For the text-containing cell, return its midpoint in [x, y] coordinate format. 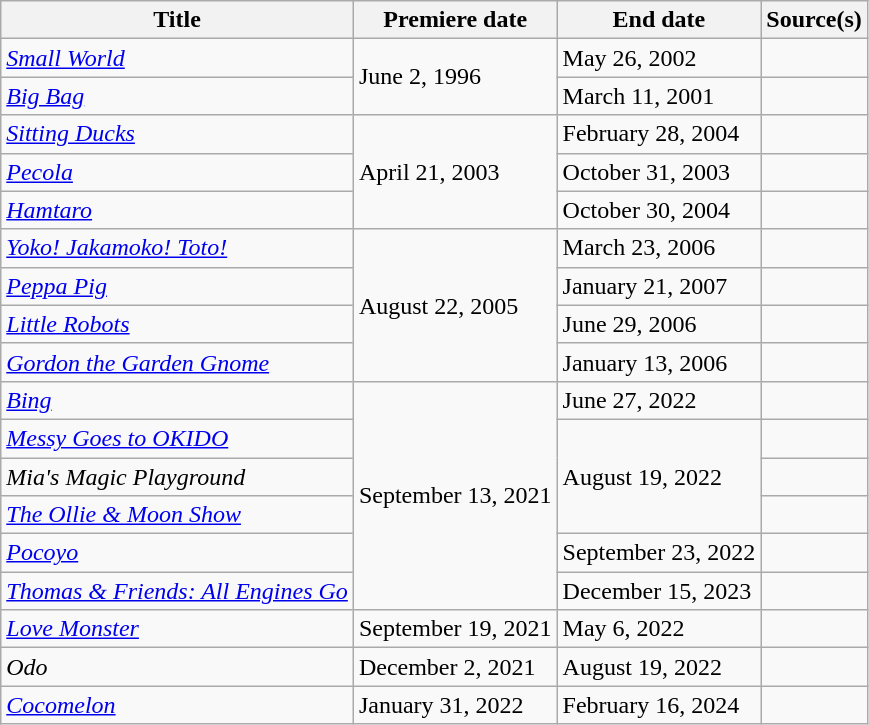
September 13, 2021 [455, 495]
January 13, 2006 [659, 362]
Mia's Magic Playground [178, 477]
Little Robots [178, 324]
Cocomelon [178, 705]
Pocoyo [178, 553]
September 19, 2021 [455, 629]
March 23, 2006 [659, 248]
Pecola [178, 172]
Premiere date [455, 20]
End date [659, 20]
Odo [178, 667]
June 27, 2022 [659, 400]
May 26, 2002 [659, 58]
September 23, 2022 [659, 553]
February 28, 2004 [659, 134]
The Ollie & Moon Show [178, 515]
October 31, 2003 [659, 172]
Title [178, 20]
Small World [178, 58]
June 2, 1996 [455, 77]
Bing [178, 400]
Sitting Ducks [178, 134]
January 21, 2007 [659, 286]
August 22, 2005 [455, 305]
May 6, 2022 [659, 629]
Source(s) [814, 20]
December 15, 2023 [659, 591]
Messy Goes to OKIDO [178, 438]
December 2, 2021 [455, 667]
Hamtaro [178, 210]
Thomas & Friends: All Engines Go [178, 591]
Gordon the Garden Gnome [178, 362]
June 29, 2006 [659, 324]
Peppa Pig [178, 286]
October 30, 2004 [659, 210]
Yoko! Jakamoko! Toto! [178, 248]
February 16, 2024 [659, 705]
January 31, 2022 [455, 705]
Love Monster [178, 629]
April 21, 2003 [455, 172]
Big Bag [178, 96]
March 11, 2001 [659, 96]
